Extract the [x, y] coordinate from the center of the cell holding the provided text.  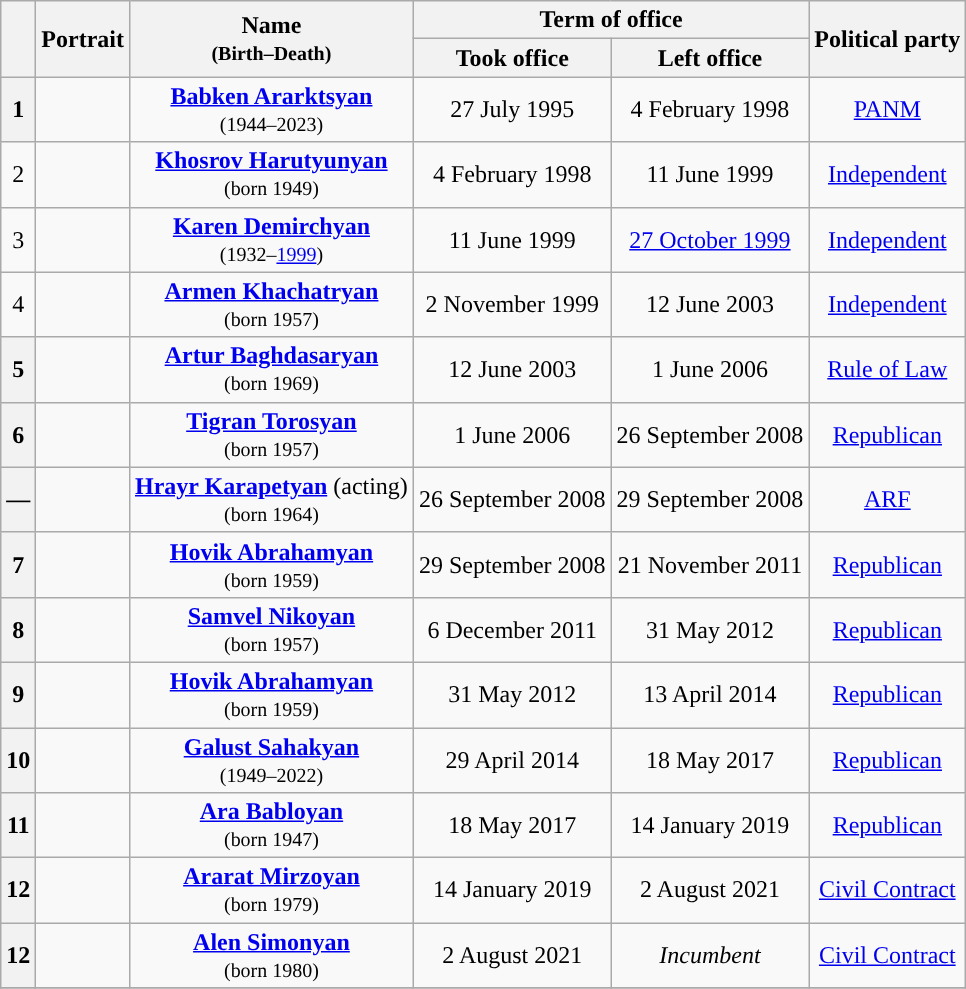
— [18, 500]
Hrayr Karapetyan (acting)(born 1964) [271, 500]
9 [18, 694]
Armen Khachatryan(born 1957) [271, 304]
7 [18, 564]
ARF [888, 500]
11 [18, 826]
PANM [888, 110]
2 [18, 174]
Ararat Mirzoyan(born 1979) [271, 890]
Incumbent [710, 956]
10 [18, 760]
Karen Demirchyan(1932–1999) [271, 240]
21 November 2011 [710, 564]
8 [18, 630]
Artur Baghdasaryan(born 1969) [271, 370]
Khosrov Harutyunyan(born 1949) [271, 174]
Term of office [610, 20]
Samvel Nikoyan(born 1957) [271, 630]
6 [18, 434]
6 December 2011 [512, 630]
Portrait [83, 39]
Took office [512, 58]
Galust Sahakyan(1949–2022) [271, 760]
27 July 1995 [512, 110]
2 November 1999 [512, 304]
4 [18, 304]
29 April 2014 [512, 760]
27 October 1999 [710, 240]
Tigran Torosyan(born 1957) [271, 434]
Rule of Law [888, 370]
3 [18, 240]
13 April 2014 [710, 694]
Babken Ararktsyan(1944–2023) [271, 110]
Ara Babloyan(born 1947) [271, 826]
1 [18, 110]
Name(Birth–Death) [271, 39]
Political party [888, 39]
5 [18, 370]
Alen Simonyan(born 1980) [271, 956]
Left office [710, 58]
